For the text-containing cell, return its midpoint in (x, y) coordinate format. 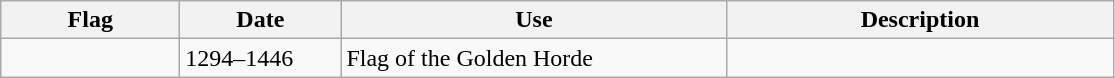
Flag of the Golden Horde (534, 58)
Flag (90, 20)
Date (260, 20)
Description (920, 20)
1294–1446 (260, 58)
Use (534, 20)
